From the cell containing the given text, extract its center point as [X, Y] coordinate. 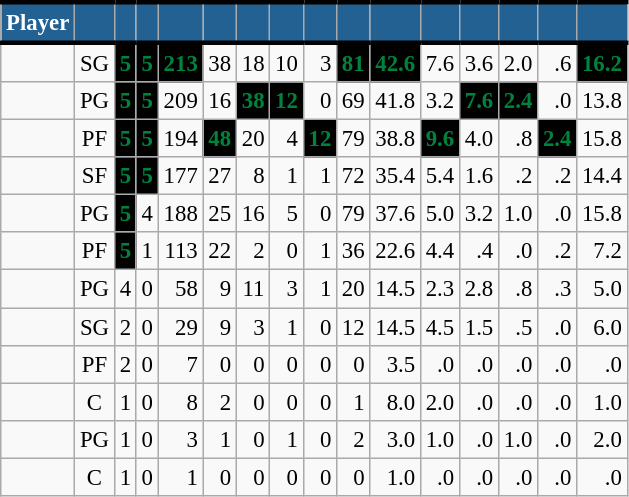
41.8 [395, 101]
7 [180, 364]
4.4 [440, 251]
209 [180, 101]
2.8 [478, 289]
4.5 [440, 327]
4.0 [478, 139]
113 [180, 251]
194 [180, 139]
5.4 [440, 176]
.6 [558, 62]
1.6 [478, 176]
11 [252, 289]
9.6 [440, 139]
36 [354, 251]
37.6 [395, 214]
8.0 [395, 402]
72 [354, 176]
188 [180, 214]
6.0 [602, 327]
27 [220, 176]
81 [354, 62]
213 [180, 62]
35.4 [395, 176]
14.4 [602, 176]
16.2 [602, 62]
10 [286, 62]
69 [354, 101]
7.2 [602, 251]
3.5 [395, 364]
177 [180, 176]
22.6 [395, 251]
3.6 [478, 62]
.4 [478, 251]
48 [220, 139]
Player [38, 22]
.5 [518, 327]
18 [252, 62]
13.8 [602, 101]
42.6 [395, 62]
25 [220, 214]
38.8 [395, 139]
.3 [558, 289]
58 [180, 289]
1.5 [478, 327]
29 [180, 327]
SF [95, 176]
22 [220, 251]
2.3 [440, 289]
3.0 [395, 439]
